Output the (x, y) coordinate of the center of the cell containing the given text.  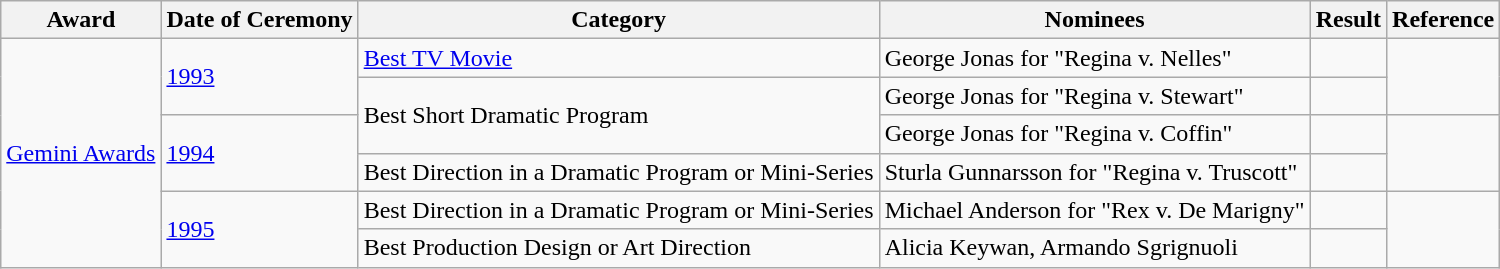
Date of Ceremony (260, 20)
Best Production Design or Art Direction (618, 248)
George Jonas for "Regina v. Nelles" (1094, 58)
Result (1348, 20)
Gemini Awards (81, 153)
Reference (1444, 20)
George Jonas for "Regina v. Stewart" (1094, 96)
Nominees (1094, 20)
1994 (260, 153)
Category (618, 20)
Alicia Keywan, Armando Sgrignuoli (1094, 248)
Best TV Movie (618, 58)
1995 (260, 229)
Sturla Gunnarsson for "Regina v. Truscott" (1094, 172)
George Jonas for "Regina v. Coffin" (1094, 134)
Michael Anderson for "Rex v. De Marigny" (1094, 210)
Best Short Dramatic Program (618, 115)
Award (81, 20)
1993 (260, 77)
